Output the (X, Y) coordinate of the center of the cell containing the given text.  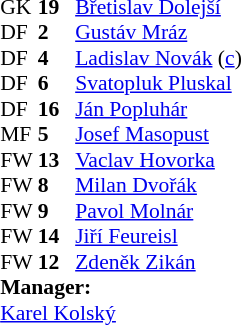
6 (57, 83)
5 (57, 135)
MF (19, 135)
16 (57, 109)
2 (57, 33)
12 (57, 262)
14 (57, 237)
9 (57, 211)
8 (57, 185)
4 (57, 58)
13 (57, 160)
